Find where the given text appears and provide that cell's center as (X, Y) coordinate. 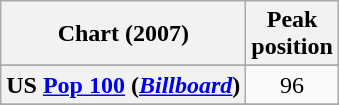
Peakposition (292, 34)
US Pop 100 (Billboard) (124, 85)
96 (292, 85)
Chart (2007) (124, 34)
